Scan for the cell matching the given text and deliver its (X, Y) coordinate at center. 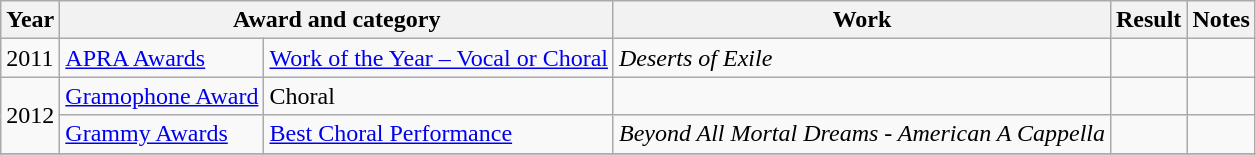
2012 (30, 115)
Award and category (337, 20)
Result (1148, 20)
Notes (1221, 20)
Deserts of Exile (862, 58)
Beyond All Mortal Dreams - American A Cappella (862, 134)
Year (30, 20)
Work of the Year – Vocal or Choral (439, 58)
2011 (30, 58)
Grammy Awards (162, 134)
Best Choral Performance (439, 134)
Gramophone Award (162, 96)
APRA Awards (162, 58)
Choral (439, 96)
Work (862, 20)
